From the cell containing the given text, extract its center point as (x, y) coordinate. 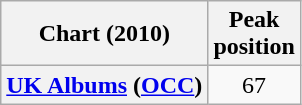
UK Albums (OCC) (104, 85)
Peakposition (254, 34)
Chart (2010) (104, 34)
67 (254, 85)
